Detect which cell encompasses the target text, then output its (x, y) center coordinate. 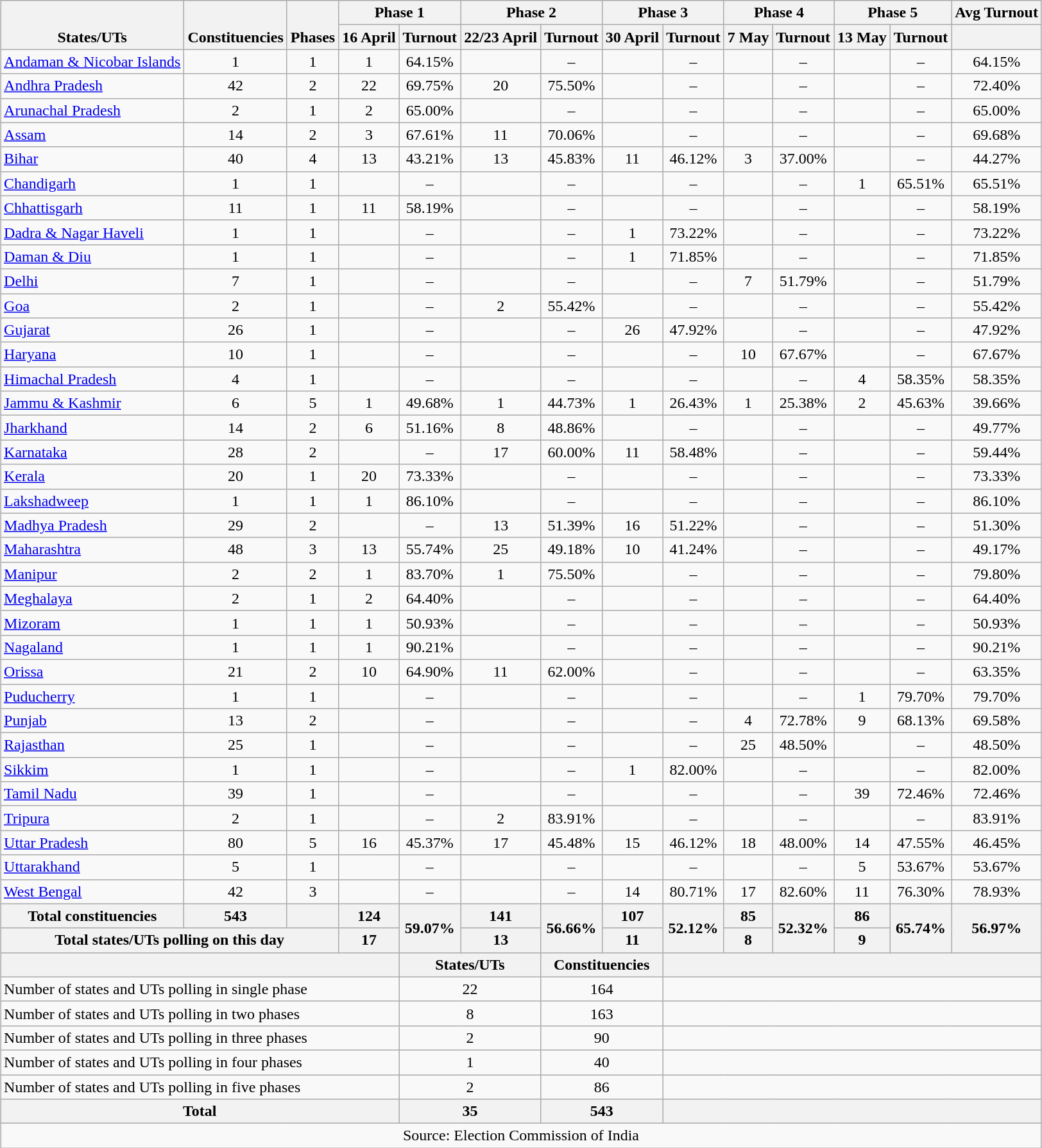
15 (632, 843)
Assam (92, 135)
Rajasthan (92, 745)
51.39% (572, 525)
51.30% (997, 525)
Kerala (92, 477)
Andaman & Nicobar Islands (92, 62)
69.58% (997, 721)
Punjab (92, 721)
58.48% (694, 452)
80.71% (694, 891)
44.27% (997, 159)
Number of states and UTs polling in three phases (200, 1038)
43.21% (430, 159)
56.97% (997, 928)
Number of states and UTs polling in five phases (200, 1087)
16 April (369, 37)
41.24% (694, 550)
163 (602, 1013)
Karnataka (92, 452)
Avg Turnout (997, 13)
Himachal Pradesh (92, 379)
Gujarat (92, 330)
45.83% (572, 159)
Delhi (92, 281)
Uttar Pradesh (92, 843)
51.22% (694, 525)
60.00% (572, 452)
48.86% (572, 428)
Phase 2 (531, 13)
Number of states and UTs polling in four phases (200, 1062)
Total (200, 1111)
13 May (862, 37)
80 (235, 843)
26.43% (694, 403)
72.40% (997, 86)
59.44% (997, 452)
141 (500, 916)
21 (235, 671)
Meghalaya (92, 598)
22/23 April (500, 37)
164 (602, 989)
Phase 4 (779, 13)
Jharkhand (92, 428)
46.45% (997, 843)
63.35% (997, 671)
Madhya Pradesh (92, 525)
70.06% (572, 135)
Arunachal Pradesh (92, 110)
28 (235, 452)
Manipur (92, 574)
48.00% (803, 843)
Phase 5 (893, 13)
49.18% (572, 550)
76.30% (921, 891)
35 (470, 1111)
69.68% (997, 135)
62.00% (572, 671)
83.70% (430, 574)
Andhra Pradesh (92, 86)
Number of states and UTs polling in single phase (200, 989)
Total constituencies (92, 916)
Uttarakhand (92, 867)
124 (369, 916)
65.74% (921, 928)
49.77% (997, 428)
29 (235, 525)
49.17% (997, 550)
37.00% (803, 159)
Haryana (92, 355)
Orissa (92, 671)
West Bengal (92, 891)
72.78% (803, 721)
55.74% (430, 550)
18 (748, 843)
85 (748, 916)
49.68% (430, 403)
Source: Election Commission of India (521, 1136)
Sikkim (92, 770)
52.32% (803, 928)
Chhattisgarh (92, 208)
Phases (312, 25)
67.61% (430, 135)
Total states/UTs polling on this day (169, 940)
64.90% (430, 671)
Phase 1 (400, 13)
47.55% (921, 843)
59.07% (430, 928)
25.38% (803, 403)
78.93% (997, 891)
30 April (632, 37)
Puducherry (92, 696)
Nagaland (92, 647)
45.48% (572, 843)
45.37% (430, 843)
Tripura (92, 818)
51.16% (430, 428)
82.60% (803, 891)
7 May (748, 37)
68.13% (921, 721)
Tamil Nadu (92, 794)
90 (602, 1038)
56.66% (572, 928)
Daman & Diu (92, 257)
79.80% (997, 574)
Bihar (92, 159)
52.12% (694, 928)
Lakshadweep (92, 501)
Mizoram (92, 623)
Goa (92, 306)
Number of states and UTs polling in two phases (200, 1013)
39.66% (997, 403)
107 (632, 916)
Phase 3 (663, 13)
69.75% (430, 86)
Maharashtra (92, 550)
Chandigarh (92, 183)
48 (235, 550)
45.63% (921, 403)
Dadra & Nagar Haveli (92, 232)
Jammu & Kashmir (92, 403)
44.73% (572, 403)
